Determine the (X, Y) coordinate at the center of the cell enclosing the given text.  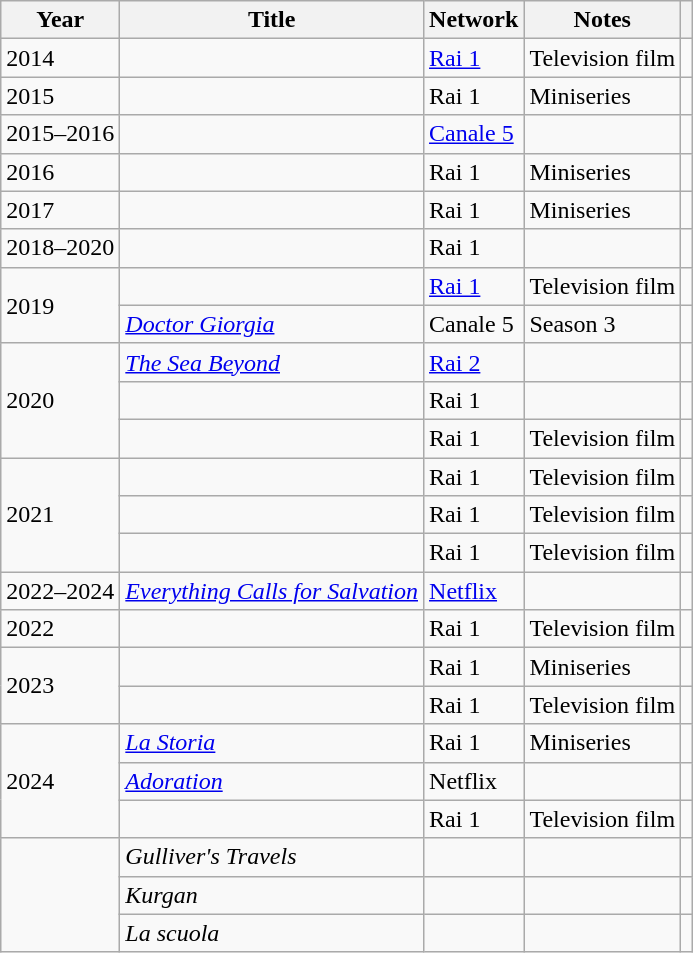
2018–2020 (60, 248)
Kurgan (272, 895)
Season 3 (602, 324)
Notes (602, 20)
2021 (60, 515)
Year (60, 20)
La scuola (272, 933)
2017 (60, 210)
Title (272, 20)
2014 (60, 58)
Adoration (272, 781)
2023 (60, 686)
The Sea Beyond (272, 362)
2019 (60, 305)
2020 (60, 400)
Gulliver's Travels (272, 857)
Everything Calls for Salvation (272, 591)
Rai 2 (474, 362)
2015 (60, 96)
La Storia (272, 743)
2022 (60, 629)
Doctor Giorgia (272, 324)
Network (474, 20)
2016 (60, 172)
2024 (60, 781)
2015–2016 (60, 134)
2022–2024 (60, 591)
